Capture the cell that displays the provided text and extract its [X, Y] central coordinate. 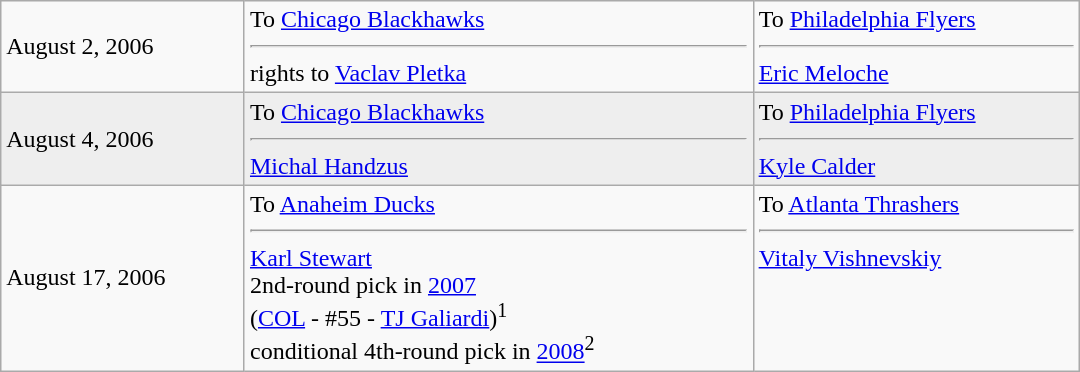
To Philadelphia FlyersKyle Calder [916, 139]
To Anaheim DucksKarl Stewart2nd-round pick in 2007(COL - #55 - TJ Galiardi)1conditional 4th-round pick in 20082 [498, 278]
To Philadelphia FlyersEric Meloche [916, 47]
To Atlanta ThrashersVitaly Vishnevskiy [916, 278]
To Chicago BlackhawksMichal Handzus [498, 139]
August 17, 2006 [123, 278]
To Chicago Blackhawksrights to Vaclav Pletka [498, 47]
August 4, 2006 [123, 139]
August 2, 2006 [123, 47]
